Return [X, Y] of the center of cell containing provided text 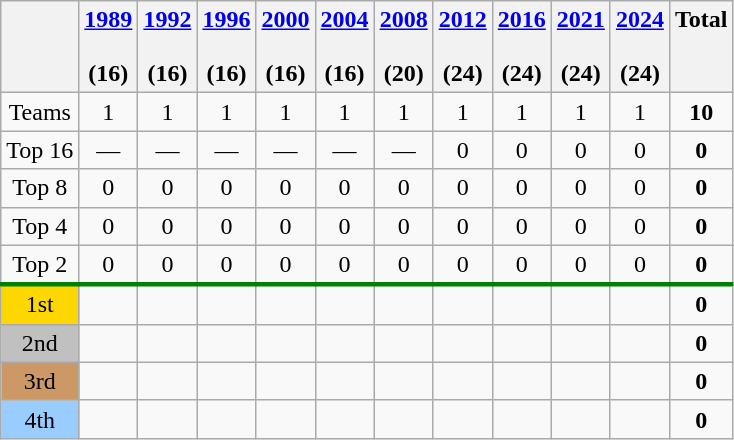
4th [40, 419]
10 [701, 112]
Top 8 [40, 188]
Top 2 [40, 265]
2016(24) [522, 47]
2021(24) [580, 47]
2nd [40, 343]
1st [40, 305]
3rd [40, 381]
2012(24) [462, 47]
1989(16) [108, 47]
1992(16) [168, 47]
2004(16) [344, 47]
1996(16) [226, 47]
Teams [40, 112]
Top 4 [40, 226]
2024(24) [640, 47]
2000(16) [286, 47]
2008(20) [404, 47]
Top 16 [40, 150]
Total [701, 47]
